Capture the cell that displays the provided text and extract its [x, y] central coordinate. 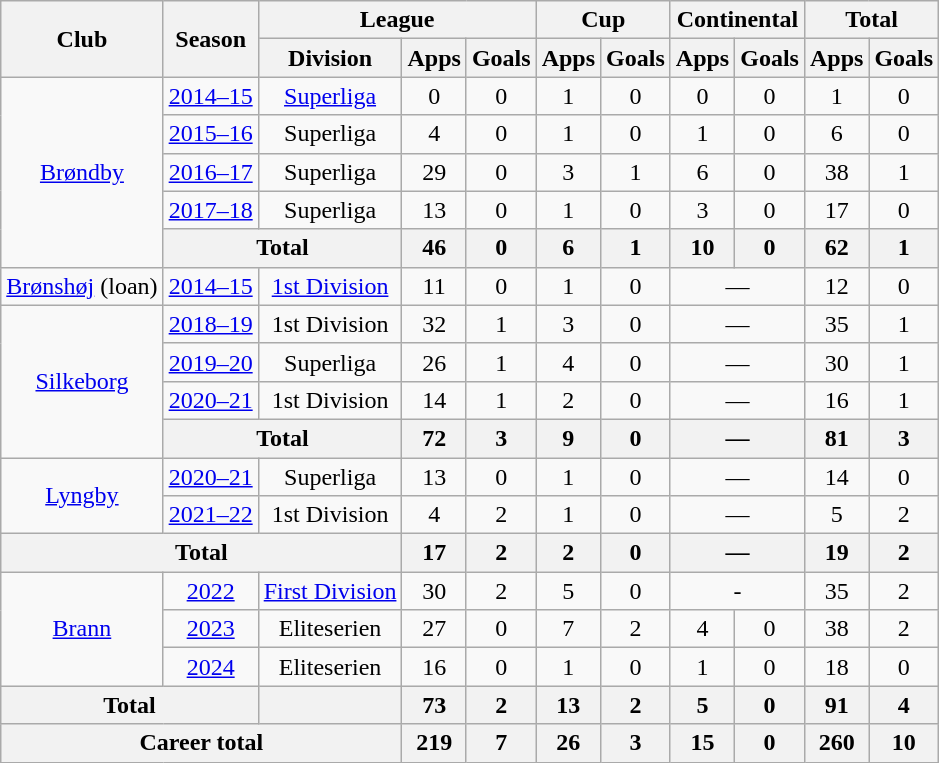
2021–22 [210, 515]
62 [836, 248]
Silkeborg [82, 381]
11 [434, 286]
27 [434, 629]
- [737, 591]
Lyngby [82, 496]
Brønshøj (loan) [82, 286]
2016–17 [210, 172]
2022 [210, 591]
2017–18 [210, 210]
2015–16 [210, 134]
32 [434, 324]
73 [434, 705]
League [397, 20]
2018–19 [210, 324]
2019–20 [210, 362]
91 [836, 705]
Career total [202, 743]
Cup [603, 20]
2023 [210, 629]
Club [82, 39]
72 [434, 438]
15 [702, 743]
18 [836, 667]
29 [434, 172]
219 [434, 743]
9 [568, 438]
46 [434, 248]
Division [330, 58]
81 [836, 438]
260 [836, 743]
Continental [737, 20]
19 [836, 553]
Season [210, 39]
2024 [210, 667]
First Division [330, 591]
Brøndby [82, 172]
12 [836, 286]
Brann [82, 629]
